Output the (X, Y) coordinate of the center of the cell containing the given text.  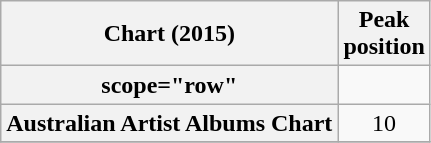
Australian Artist Albums Chart (170, 123)
Peakposition (384, 34)
10 (384, 123)
scope="row" (170, 85)
Chart (2015) (170, 34)
